Identify which cell holds the provided text, then report its (x, y) central coordinate. 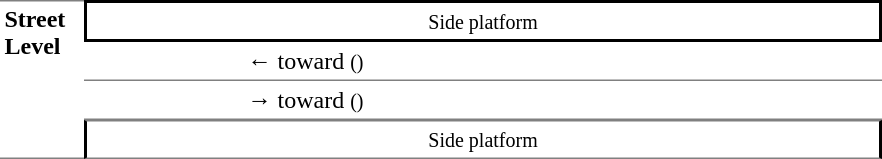
← toward () (562, 62)
Street Level (42, 80)
→ toward () (562, 100)
